Pinpoint the cell where the given text exists, returning its [X, Y] midpoint coordinate. 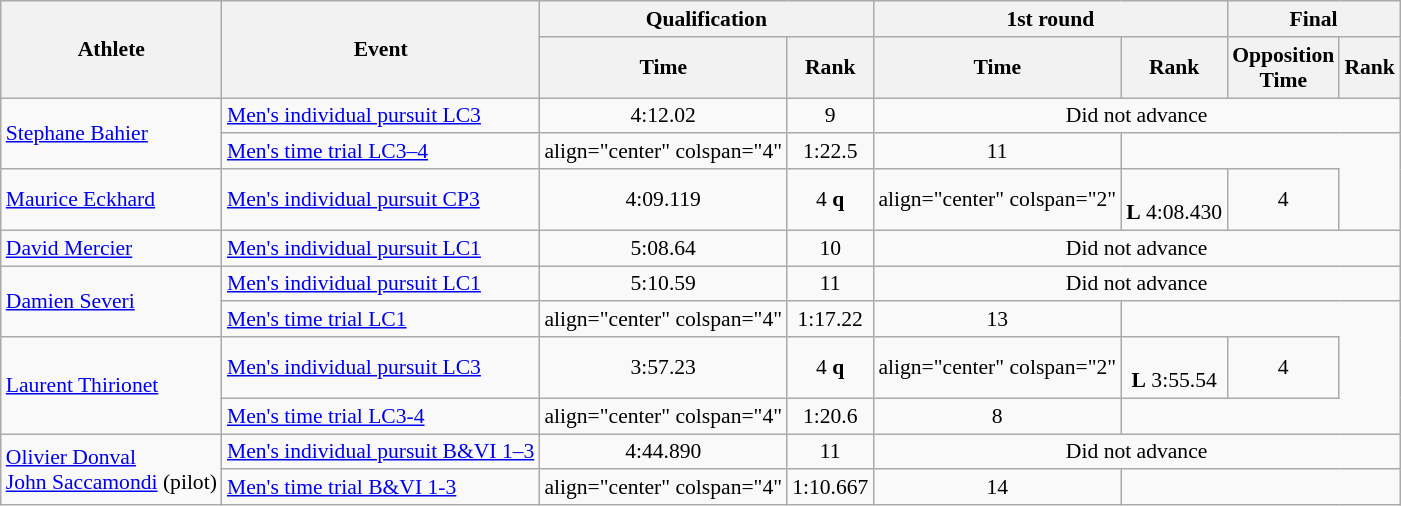
Maurice Eckhard [112, 200]
9 [830, 116]
1:17.22 [830, 320]
1:20.6 [830, 416]
Men's time trial B&VI 1-3 [380, 488]
L 4:08.430 [1174, 200]
Damien Severi [112, 302]
13 [997, 320]
5:08.64 [663, 248]
5:10.59 [663, 284]
Stephane Bahier [112, 134]
Men's time trial LC1 [380, 320]
OppositionTime [1283, 68]
4:12.02 [663, 116]
10 [830, 248]
Athlete [112, 50]
Laurent Thirionet [112, 386]
1st round [1050, 19]
4:09.119 [663, 200]
1:10.667 [830, 488]
Olivier Donval John Saccamondi (pilot) [112, 470]
Event [380, 50]
L 3:55.54 [1174, 368]
David Mercier [112, 248]
Men's individual pursuit B&VI 1–3 [380, 452]
8 [997, 416]
3:57.23 [663, 368]
14 [997, 488]
Men's individual pursuit CP3 [380, 200]
Final [1314, 19]
Men's time trial LC3–4 [380, 152]
Qualification [706, 19]
4:44.890 [663, 452]
1:22.5 [830, 152]
Men's time trial LC3-4 [380, 416]
